For the text-containing cell, return its midpoint in [x, y] coordinate format. 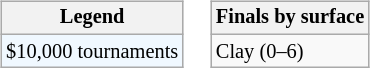
$10,000 tournaments [92, 51]
Legend [92, 18]
Clay (0–6) [290, 51]
Finals by surface [290, 18]
